Provide the (x, y) coordinate of the cell's center where the given text is located.  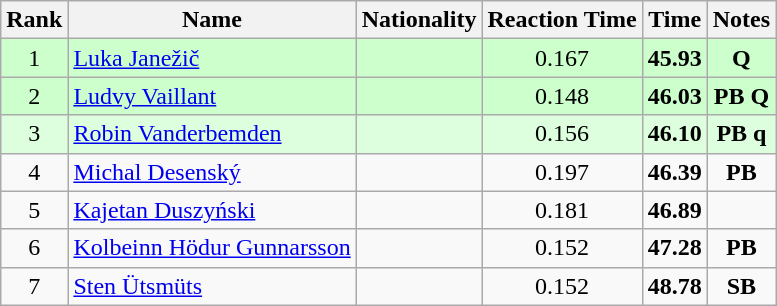
46.39 (674, 172)
PB Q (741, 96)
SB (741, 286)
Kolbeinn Hödur Gunnarsson (212, 248)
45.93 (674, 58)
2 (34, 96)
6 (34, 248)
Rank (34, 20)
46.10 (674, 134)
4 (34, 172)
Name (212, 20)
Q (741, 58)
0.197 (562, 172)
Luka Janežič (212, 58)
47.28 (674, 248)
Kajetan Duszyński (212, 210)
3 (34, 134)
Notes (741, 20)
5 (34, 210)
7 (34, 286)
Ludvy Vaillant (212, 96)
Sten Ütsmüts (212, 286)
Reaction Time (562, 20)
1 (34, 58)
46.03 (674, 96)
Time (674, 20)
0.156 (562, 134)
48.78 (674, 286)
Nationality (419, 20)
0.181 (562, 210)
46.89 (674, 210)
Michal Desenský (212, 172)
PB q (741, 134)
Robin Vanderbemden (212, 134)
0.167 (562, 58)
0.148 (562, 96)
